Output the [x, y] coordinate of the center of the cell containing the given text.  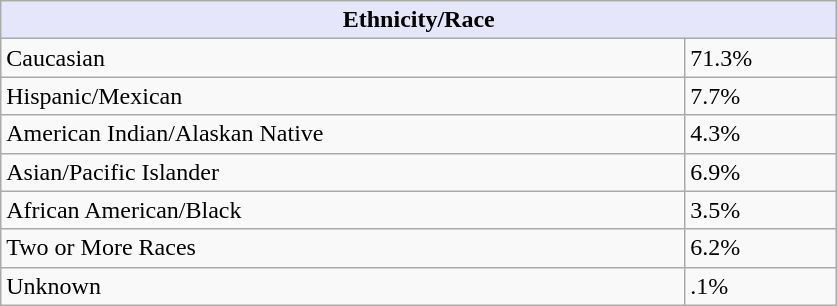
3.5% [761, 210]
Asian/Pacific Islander [343, 172]
American Indian/Alaskan Native [343, 134]
Caucasian [343, 58]
7.7% [761, 96]
4.3% [761, 134]
Ethnicity/Race [419, 20]
6.9% [761, 172]
71.3% [761, 58]
.1% [761, 286]
Unknown [343, 286]
Two or More Races [343, 248]
Hispanic/Mexican [343, 96]
6.2% [761, 248]
African American/Black [343, 210]
